Determine the (X, Y) coordinate at the center of the cell enclosing the given text.  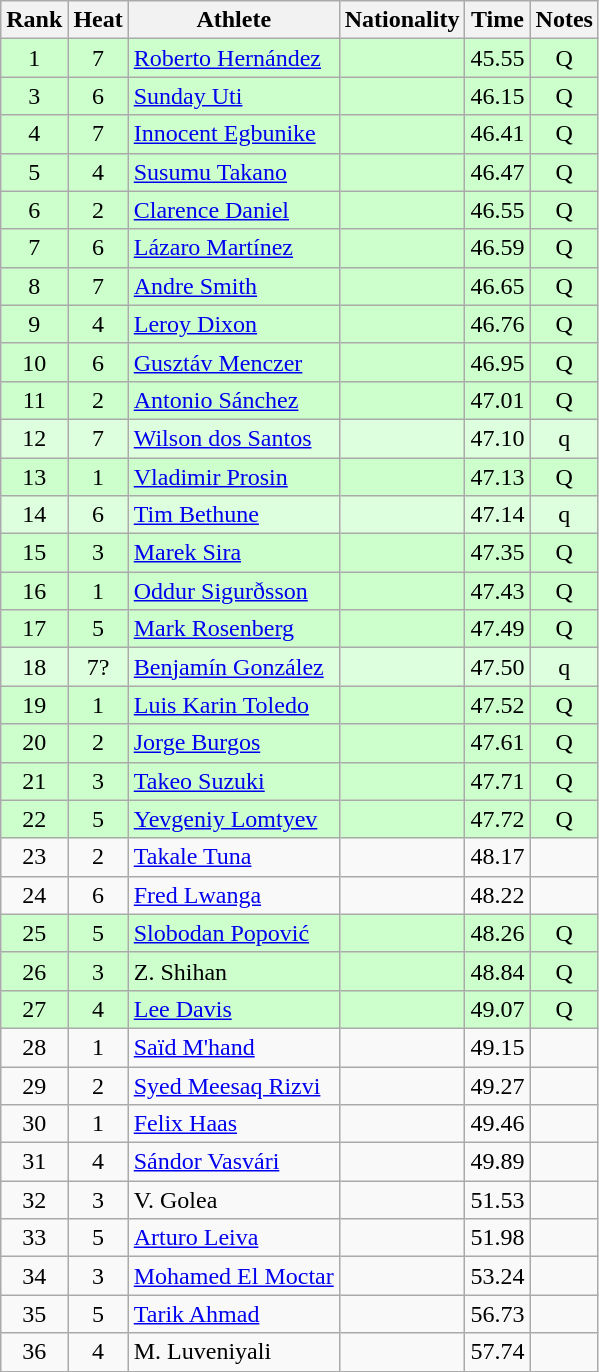
33 (34, 1238)
47.71 (498, 781)
22 (34, 819)
47.13 (498, 477)
Mark Rosenberg (234, 629)
21 (34, 781)
47.35 (498, 553)
Antonio Sánchez (234, 400)
20 (34, 743)
Gusztáv Menczer (234, 362)
47.52 (498, 705)
32 (34, 1200)
49.46 (498, 1124)
27 (34, 1009)
47.43 (498, 591)
34 (34, 1276)
Nationality (402, 20)
Clarence Daniel (234, 210)
29 (34, 1085)
V. Golea (234, 1200)
46.47 (498, 172)
47.01 (498, 400)
Z. Shihan (234, 971)
46.59 (498, 248)
48.22 (498, 895)
Lee Davis (234, 1009)
Takeo Suzuki (234, 781)
48.26 (498, 933)
25 (34, 933)
57.74 (498, 1352)
Notes (564, 20)
Felix Haas (234, 1124)
Wilson dos Santos (234, 438)
Syed Meesaq Rizvi (234, 1085)
Tarik Ahmad (234, 1314)
Lázaro Martínez (234, 248)
49.89 (498, 1162)
Mohamed El Moctar (234, 1276)
9 (34, 324)
35 (34, 1314)
47.50 (498, 667)
Benjamín González (234, 667)
Marek Sira (234, 553)
7? (98, 667)
Oddur Sigurðsson (234, 591)
46.95 (498, 362)
Susumu Takano (234, 172)
26 (34, 971)
31 (34, 1162)
Andre Smith (234, 286)
Athlete (234, 20)
Takale Tuna (234, 857)
Jorge Burgos (234, 743)
Sunday Uti (234, 96)
12 (34, 438)
Vladimir Prosin (234, 477)
47.72 (498, 819)
16 (34, 591)
48.17 (498, 857)
Saïd M'hand (234, 1047)
Roberto Hernández (234, 58)
18 (34, 667)
51.98 (498, 1238)
Rank (34, 20)
47.14 (498, 515)
M. Luveniyali (234, 1352)
Leroy Dixon (234, 324)
Innocent Egbunike (234, 134)
23 (34, 857)
10 (34, 362)
53.24 (498, 1276)
Time (498, 20)
Slobodan Popović (234, 933)
24 (34, 895)
Tim Bethune (234, 515)
8 (34, 286)
Heat (98, 20)
Sándor Vasvári (234, 1162)
15 (34, 553)
56.73 (498, 1314)
48.84 (498, 971)
17 (34, 629)
Yevgeniy Lomtyev (234, 819)
49.27 (498, 1085)
28 (34, 1047)
13 (34, 477)
46.65 (498, 286)
49.15 (498, 1047)
46.55 (498, 210)
45.55 (498, 58)
11 (34, 400)
46.41 (498, 134)
19 (34, 705)
47.61 (498, 743)
Arturo Leiva (234, 1238)
47.49 (498, 629)
30 (34, 1124)
36 (34, 1352)
Luis Karin Toledo (234, 705)
46.76 (498, 324)
14 (34, 515)
47.10 (498, 438)
49.07 (498, 1009)
51.53 (498, 1200)
46.15 (498, 96)
Fred Lwanga (234, 895)
